Provide the [x, y] coordinate of the cell's center where the given text is located.  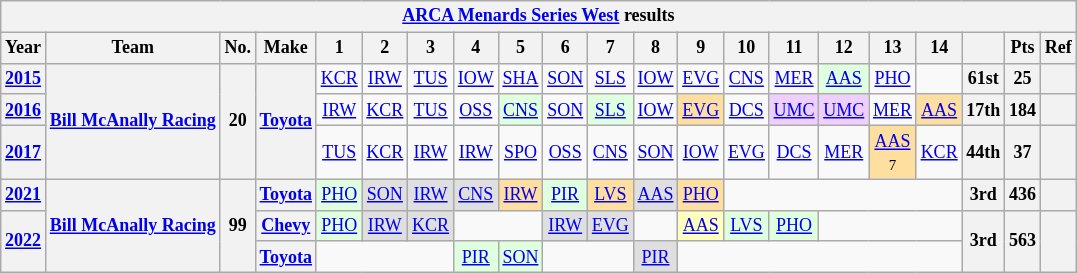
10 [747, 48]
Team [132, 48]
13 [893, 48]
ARCA Menards Series West results [538, 16]
1 [339, 48]
Ref [1058, 48]
No. [238, 48]
20 [238, 121]
6 [566, 48]
2 [385, 48]
8 [656, 48]
99 [238, 226]
436 [1023, 194]
61st [984, 78]
12 [844, 48]
2017 [24, 152]
25 [1023, 78]
Year [24, 48]
9 [701, 48]
SPO [520, 152]
11 [794, 48]
Chevy [286, 226]
2016 [24, 110]
2015 [24, 78]
3 [431, 48]
2022 [24, 241]
44th [984, 152]
AAS7 [893, 152]
7 [610, 48]
563 [1023, 241]
Make [286, 48]
Pts [1023, 48]
2021 [24, 194]
SHA [520, 78]
37 [1023, 152]
17th [984, 110]
14 [939, 48]
4 [476, 48]
5 [520, 48]
184 [1023, 110]
